Pinpoint the cell where the given text exists, returning its [X, Y] midpoint coordinate. 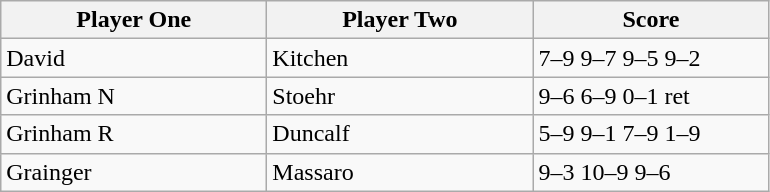
7–9 9–7 9–5 9–2 [651, 58]
Grinham N [134, 96]
Grainger [134, 172]
David [134, 58]
Player Two [400, 20]
Massaro [400, 172]
9–6 6–9 0–1 ret [651, 96]
Duncalf [400, 134]
5–9 9–1 7–9 1–9 [651, 134]
Kitchen [400, 58]
Score [651, 20]
9–3 10–9 9–6 [651, 172]
Stoehr [400, 96]
Grinham R [134, 134]
Player One [134, 20]
